Capture the cell that displays the provided text and extract its (x, y) central coordinate. 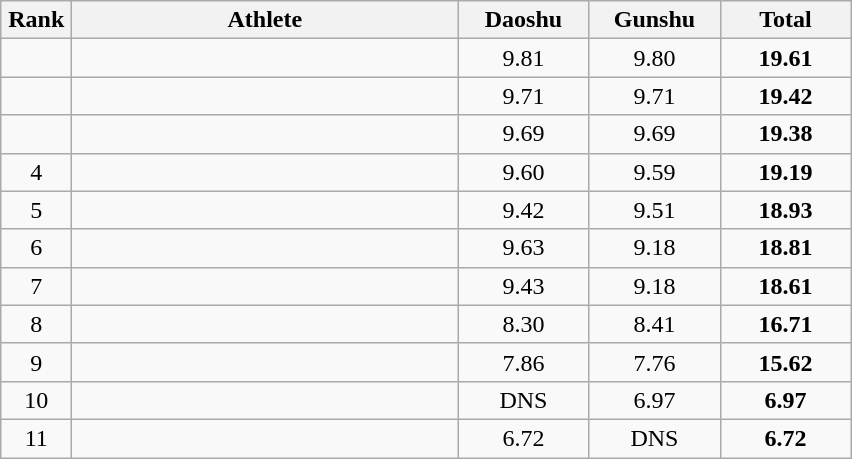
7.86 (524, 362)
7 (36, 286)
19.61 (786, 58)
9.60 (524, 172)
19.42 (786, 96)
9.42 (524, 210)
Rank (36, 20)
8 (36, 324)
8.30 (524, 324)
9.81 (524, 58)
15.62 (786, 362)
Gunshu (654, 20)
Daoshu (524, 20)
9 (36, 362)
19.38 (786, 134)
10 (36, 400)
18.81 (786, 248)
8.41 (654, 324)
9.51 (654, 210)
Total (786, 20)
Athlete (265, 20)
19.19 (786, 172)
18.93 (786, 210)
16.71 (786, 324)
9.80 (654, 58)
6 (36, 248)
7.76 (654, 362)
18.61 (786, 286)
9.59 (654, 172)
11 (36, 438)
9.43 (524, 286)
5 (36, 210)
4 (36, 172)
9.63 (524, 248)
